From the cell containing the given text, extract its center point as [x, y] coordinate. 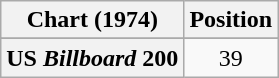
Chart (1974) [92, 20]
Position [231, 20]
US Billboard 200 [92, 58]
39 [231, 58]
